Detect which cell encompasses the target text, then output its [x, y] center coordinate. 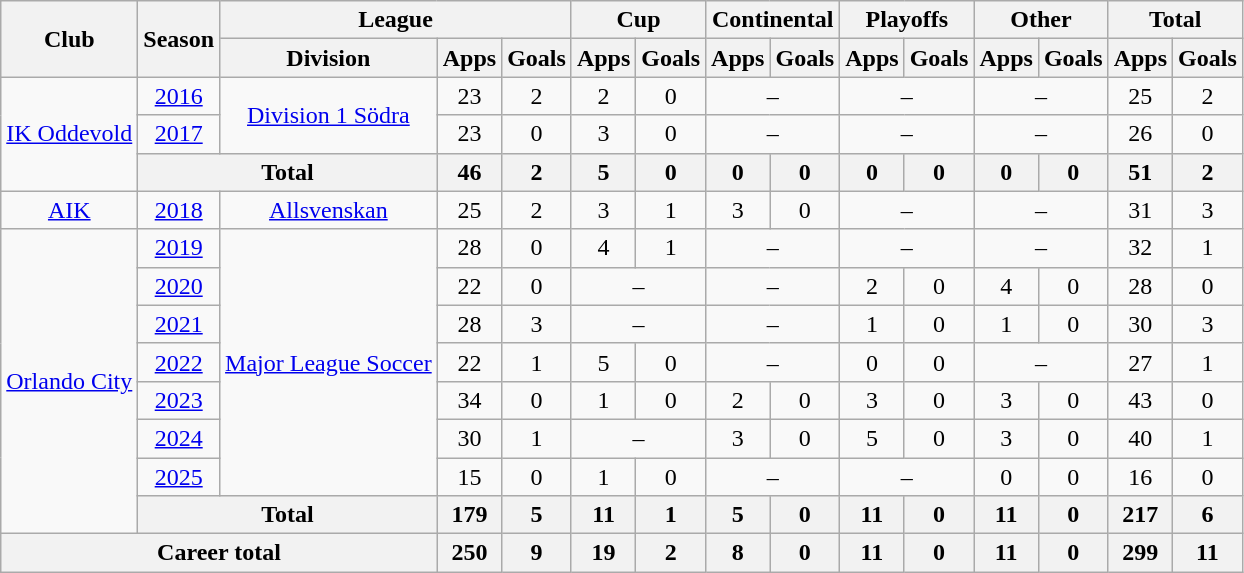
9 [537, 553]
299 [1140, 553]
2023 [179, 400]
19 [603, 553]
2024 [179, 438]
2018 [179, 210]
6 [1208, 515]
32 [1140, 248]
Career total [219, 553]
IK Oddevold [70, 134]
2025 [179, 477]
League [396, 20]
Division 1 Södra [329, 115]
Other [1041, 20]
Allsvenskan [329, 210]
Continental [773, 20]
34 [469, 400]
2021 [179, 324]
179 [469, 515]
43 [1140, 400]
Club [70, 39]
2022 [179, 362]
Cup [638, 20]
8 [738, 553]
Division [329, 58]
Playoffs [907, 20]
16 [1140, 477]
2020 [179, 286]
31 [1140, 210]
Season [179, 39]
2016 [179, 96]
2017 [179, 134]
2019 [179, 248]
26 [1140, 134]
27 [1140, 362]
51 [1140, 172]
Major League Soccer [329, 362]
AIK [70, 210]
Orlando City [70, 381]
15 [469, 477]
46 [469, 172]
40 [1140, 438]
250 [469, 553]
217 [1140, 515]
